Identify which cell holds the provided text, then report its [X, Y] central coordinate. 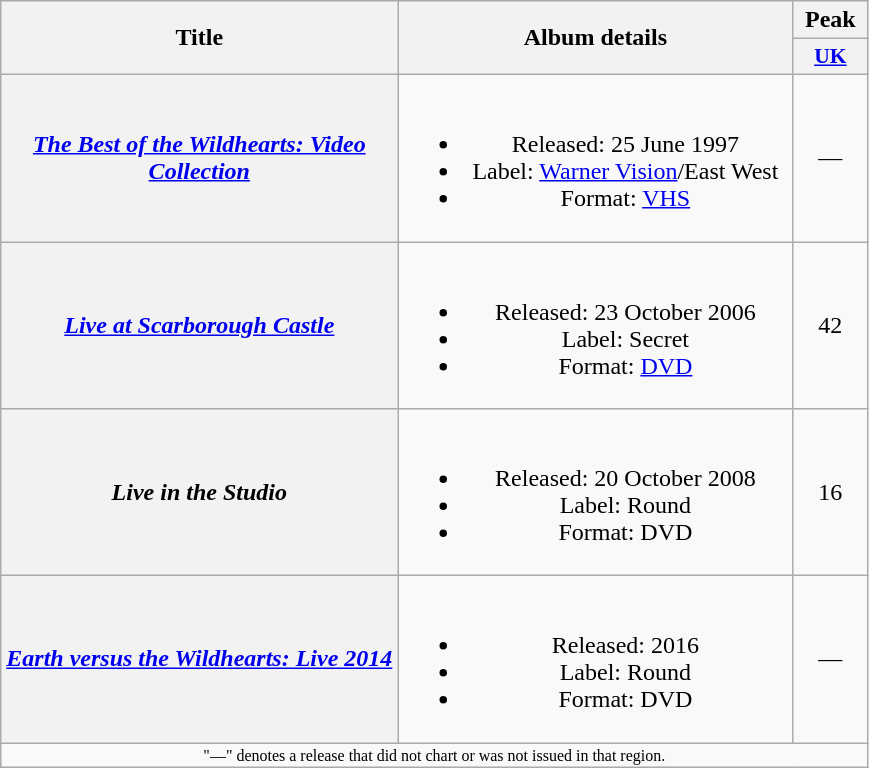
Album details [596, 38]
16 [830, 492]
UK [830, 57]
Live at Scarborough Castle [200, 326]
The Best of the Wildhearts: VideoCollection [200, 158]
"—" denotes a release that did not chart or was not issued in that region. [434, 755]
Live in the Studio [200, 492]
42 [830, 326]
Released: 23 October 2006Label: SecretFormat: DVD [596, 326]
Peak [830, 20]
Earth versus the Wildhearts: Live 2014 [200, 660]
Title [200, 38]
Released: 2016Label: RoundFormat: DVD [596, 660]
Released: 25 June 1997Label: Warner Vision/East WestFormat: VHS [596, 158]
Released: 20 October 2008Label: RoundFormat: DVD [596, 492]
